Provide the [x, y] coordinate of the cell's center where the given text is located.  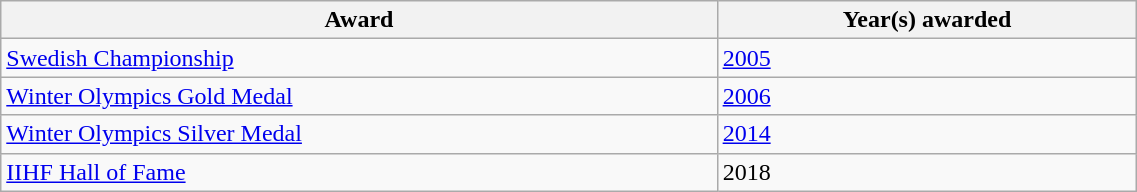
IIHF Hall of Fame [359, 172]
Award [359, 20]
2005 [927, 58]
Swedish Championship [359, 58]
2018 [927, 172]
Winter Olympics Silver Medal [359, 134]
2014 [927, 134]
Winter Olympics Gold Medal [359, 96]
Year(s) awarded [927, 20]
2006 [927, 96]
